Scan for the cell matching the given text and deliver its [X, Y] coordinate at center. 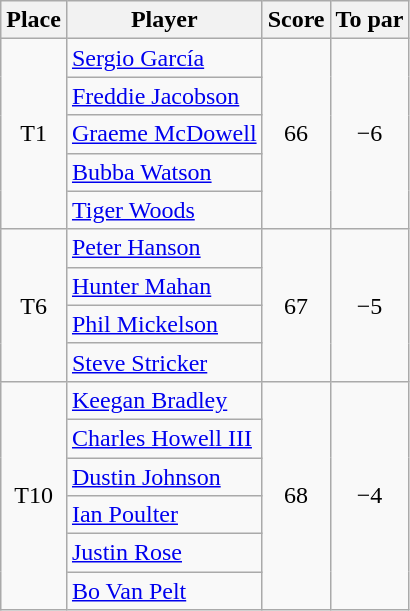
Ian Poulter [164, 515]
−5 [370, 305]
T10 [34, 495]
−6 [370, 134]
Hunter Mahan [164, 286]
Phil Mickelson [164, 324]
Place [34, 20]
Peter Hanson [164, 248]
Freddie Jacobson [164, 96]
To par [370, 20]
Justin Rose [164, 553]
Player [164, 20]
Dustin Johnson [164, 477]
Charles Howell III [164, 438]
Graeme McDowell [164, 134]
Score [296, 20]
Bubba Watson [164, 172]
68 [296, 495]
T6 [34, 305]
Steve Stricker [164, 362]
T1 [34, 134]
Bo Van Pelt [164, 591]
67 [296, 305]
Sergio García [164, 58]
Keegan Bradley [164, 400]
Tiger Woods [164, 210]
66 [296, 134]
−4 [370, 495]
